From the cell containing the given text, extract its center point as (X, Y) coordinate. 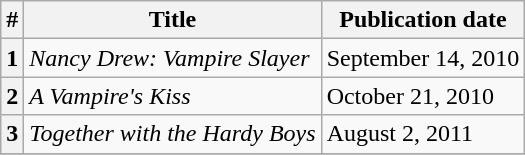
October 21, 2010 (423, 96)
3 (12, 134)
# (12, 20)
2 (12, 96)
A Vampire's Kiss (172, 96)
1 (12, 58)
Publication date (423, 20)
September 14, 2010 (423, 58)
Nancy Drew: Vampire Slayer (172, 58)
Together with the Hardy Boys (172, 134)
August 2, 2011 (423, 134)
Title (172, 20)
